Find where the given text appears and provide that cell's center as (X, Y) coordinate. 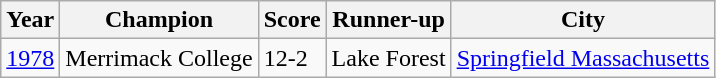
1978 (30, 58)
Score (292, 20)
Champion (159, 20)
Runner-up (388, 20)
Year (30, 20)
Springfield Massachusetts (583, 58)
City (583, 20)
Lake Forest (388, 58)
12-2 (292, 58)
Merrimack College (159, 58)
